Find where the given text appears and provide that cell's center as [x, y] coordinate. 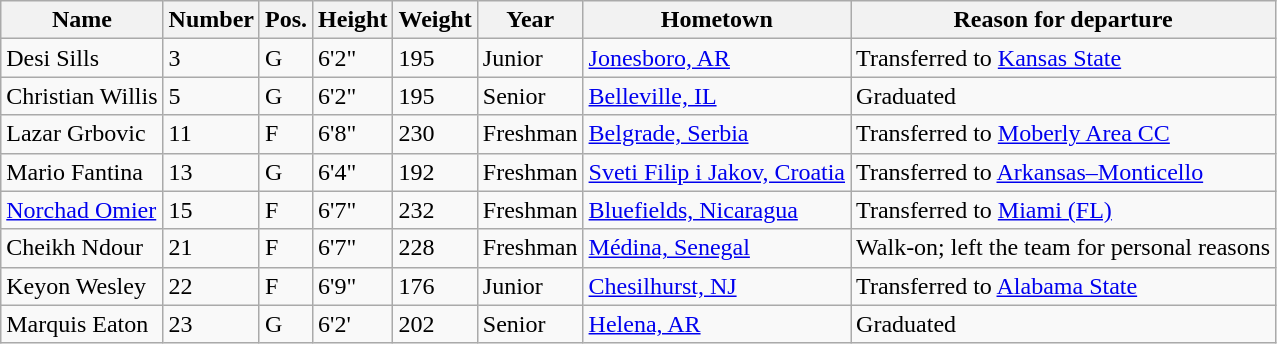
3 [211, 58]
21 [211, 248]
Belgrade, Serbia [716, 134]
Jonesboro, AR [716, 58]
Cheikh Ndour [82, 248]
Pos. [286, 20]
Belleville, IL [716, 96]
Year [530, 20]
Transferred to Kansas State [1064, 58]
176 [435, 286]
Helena, AR [716, 324]
11 [211, 134]
Bluefields, Nicaragua [716, 210]
Transferred to Miami (FL) [1064, 210]
Walk-on; left the team for personal reasons [1064, 248]
6'4" [353, 172]
Height [353, 20]
23 [211, 324]
22 [211, 286]
6'9" [353, 286]
Keyon Wesley [82, 286]
Transferred to Arkansas–Monticello [1064, 172]
6'2' [353, 324]
Sveti Filip i Jakov, Croatia [716, 172]
230 [435, 134]
Lazar Grbovic [82, 134]
202 [435, 324]
6'8" [353, 134]
Number [211, 20]
Christian Willis [82, 96]
228 [435, 248]
5 [211, 96]
Reason for departure [1064, 20]
15 [211, 210]
13 [211, 172]
192 [435, 172]
Marquis Eaton [82, 324]
Weight [435, 20]
Chesilhurst, NJ [716, 286]
Desi Sills [82, 58]
Médina, Senegal [716, 248]
Transferred to Moberly Area CC [1064, 134]
Transferred to Alabama State [1064, 286]
232 [435, 210]
Mario Fantina [82, 172]
Name [82, 20]
Norchad Omier [82, 210]
Hometown [716, 20]
